Locate the cell with the specified text and output its (X, Y) center coordinate. 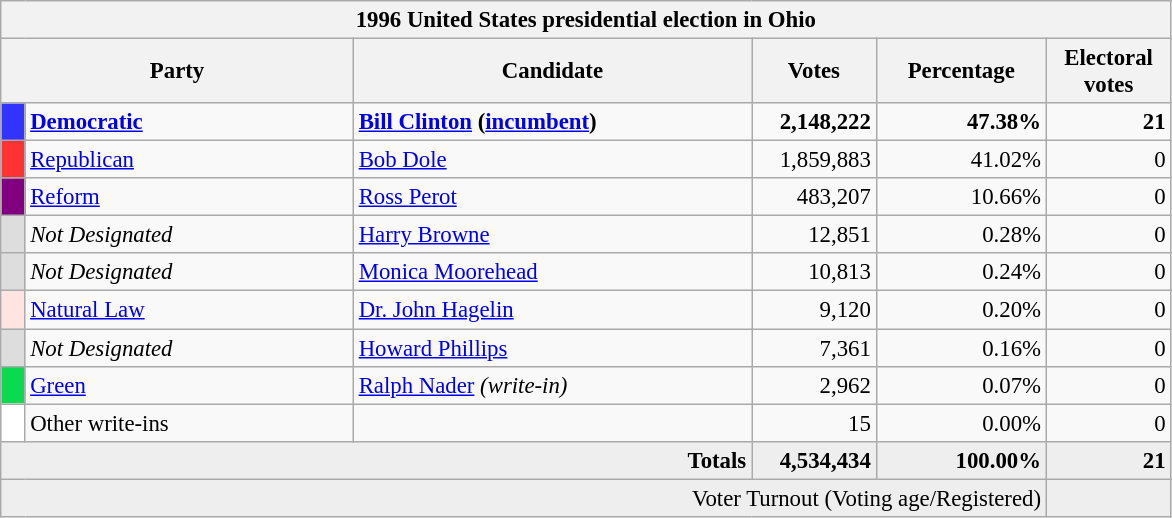
Totals (376, 460)
Votes (814, 72)
12,851 (814, 235)
Harry Browne (552, 235)
Bob Dole (552, 160)
10.66% (961, 197)
41.02% (961, 160)
Electoral votes (1108, 72)
100.00% (961, 460)
4,534,434 (814, 460)
0.24% (961, 273)
Green (189, 385)
0.16% (961, 348)
Party (178, 72)
9,120 (814, 310)
Candidate (552, 72)
483,207 (814, 197)
Voter Turnout (Voting age/Registered) (524, 498)
47.38% (961, 122)
0.07% (961, 385)
2,962 (814, 385)
Other write-ins (189, 423)
0.20% (961, 310)
2,148,222 (814, 122)
Bill Clinton (incumbent) (552, 122)
Ross Perot (552, 197)
Republican (189, 160)
Dr. John Hagelin (552, 310)
Howard Phillips (552, 348)
Reform (189, 197)
0.00% (961, 423)
1,859,883 (814, 160)
10,813 (814, 273)
1996 United States presidential election in Ohio (586, 20)
0.28% (961, 235)
Monica Moorehead (552, 273)
Natural Law (189, 310)
Democratic (189, 122)
7,361 (814, 348)
Ralph Nader (write-in) (552, 385)
15 (814, 423)
Percentage (961, 72)
